Determine the (x, y) coordinate at the center of the cell enclosing the given text.  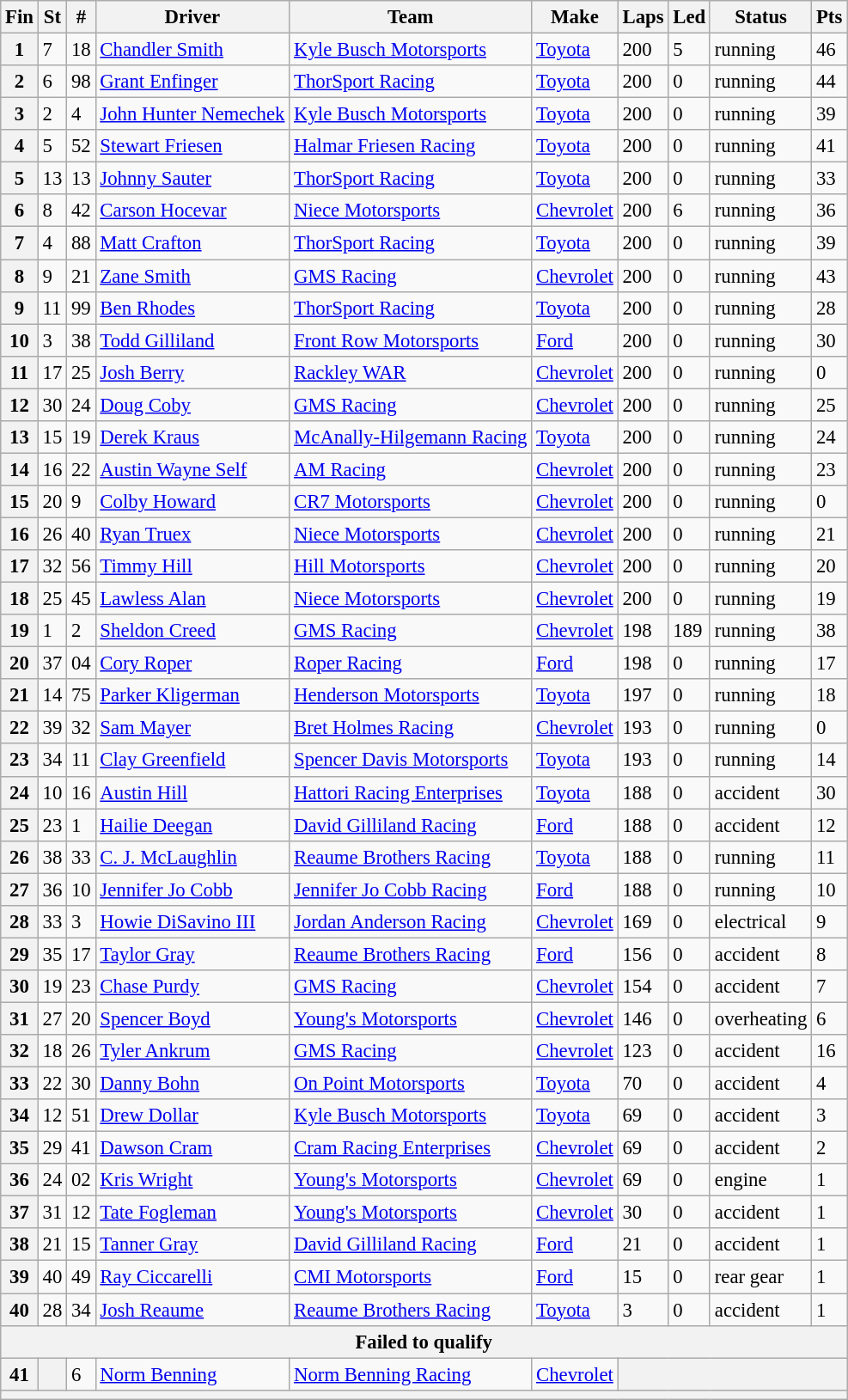
Led (689, 17)
Norm Benning Racing (411, 1374)
154 (643, 987)
McAnally-Hilgemann Racing (411, 437)
Grant Enfinger (192, 82)
Tanner Gray (192, 1245)
46 (830, 50)
Austin Wayne Self (192, 469)
Hill Motorsports (411, 566)
43 (830, 276)
99 (81, 308)
CR7 Motorsports (411, 502)
Josh Reaume (192, 1310)
Status (760, 17)
AM Racing (411, 469)
70 (643, 1084)
75 (81, 695)
Norm Benning (192, 1374)
overheating (760, 1018)
Make (575, 17)
Team (411, 17)
Driver (192, 17)
Chase Purdy (192, 987)
Johnny Sauter (192, 179)
197 (643, 695)
Jennifer Jo Cobb (192, 890)
44 (830, 82)
Tate Fogleman (192, 1213)
Jordan Anderson Racing (411, 922)
04 (81, 663)
John Hunter Nemechek (192, 114)
# (81, 17)
Hattori Racing Enterprises (411, 792)
Spencer Boyd (192, 1018)
Tyler Ankrum (192, 1051)
Doug Coby (192, 405)
Fin (20, 17)
Todd Gilliland (192, 340)
Lawless Alan (192, 599)
Matt Crafton (192, 243)
Clay Greenfield (192, 761)
Hailie Deegan (192, 825)
51 (81, 1116)
Ben Rhodes (192, 308)
Zane Smith (192, 276)
Laps (643, 17)
Cory Roper (192, 663)
Howie DiSavino III (192, 922)
Sheldon Creed (192, 631)
Failed to qualify (424, 1342)
Roper Racing (411, 663)
Ray Ciccarelli (192, 1277)
Sam Mayer (192, 728)
Jennifer Jo Cobb Racing (411, 890)
Austin Hill (192, 792)
123 (643, 1051)
Dawson Cram (192, 1148)
189 (689, 631)
169 (643, 922)
St (52, 17)
Drew Dollar (192, 1116)
Rackley WAR (411, 372)
engine (760, 1180)
98 (81, 82)
Front Row Motorsports (411, 340)
Carson Hocevar (192, 211)
Kris Wright (192, 1180)
45 (81, 599)
02 (81, 1180)
Timmy Hill (192, 566)
Cram Racing Enterprises (411, 1148)
156 (643, 954)
Bret Holmes Racing (411, 728)
49 (81, 1277)
electrical (760, 922)
146 (643, 1018)
CMI Motorsports (411, 1277)
Ryan Truex (192, 534)
Parker Kligerman (192, 695)
C. J. McLaughlin (192, 857)
Danny Bohn (192, 1084)
56 (81, 566)
Colby Howard (192, 502)
Taylor Gray (192, 954)
Pts (830, 17)
Henderson Motorsports (411, 695)
Halmar Friesen Racing (411, 146)
Derek Kraus (192, 437)
rear gear (760, 1277)
88 (81, 243)
Stewart Friesen (192, 146)
Chandler Smith (192, 50)
Spencer Davis Motorsports (411, 761)
52 (81, 146)
On Point Motorsports (411, 1084)
42 (81, 211)
Josh Berry (192, 372)
